For the text-containing cell, return its midpoint in [x, y] coordinate format. 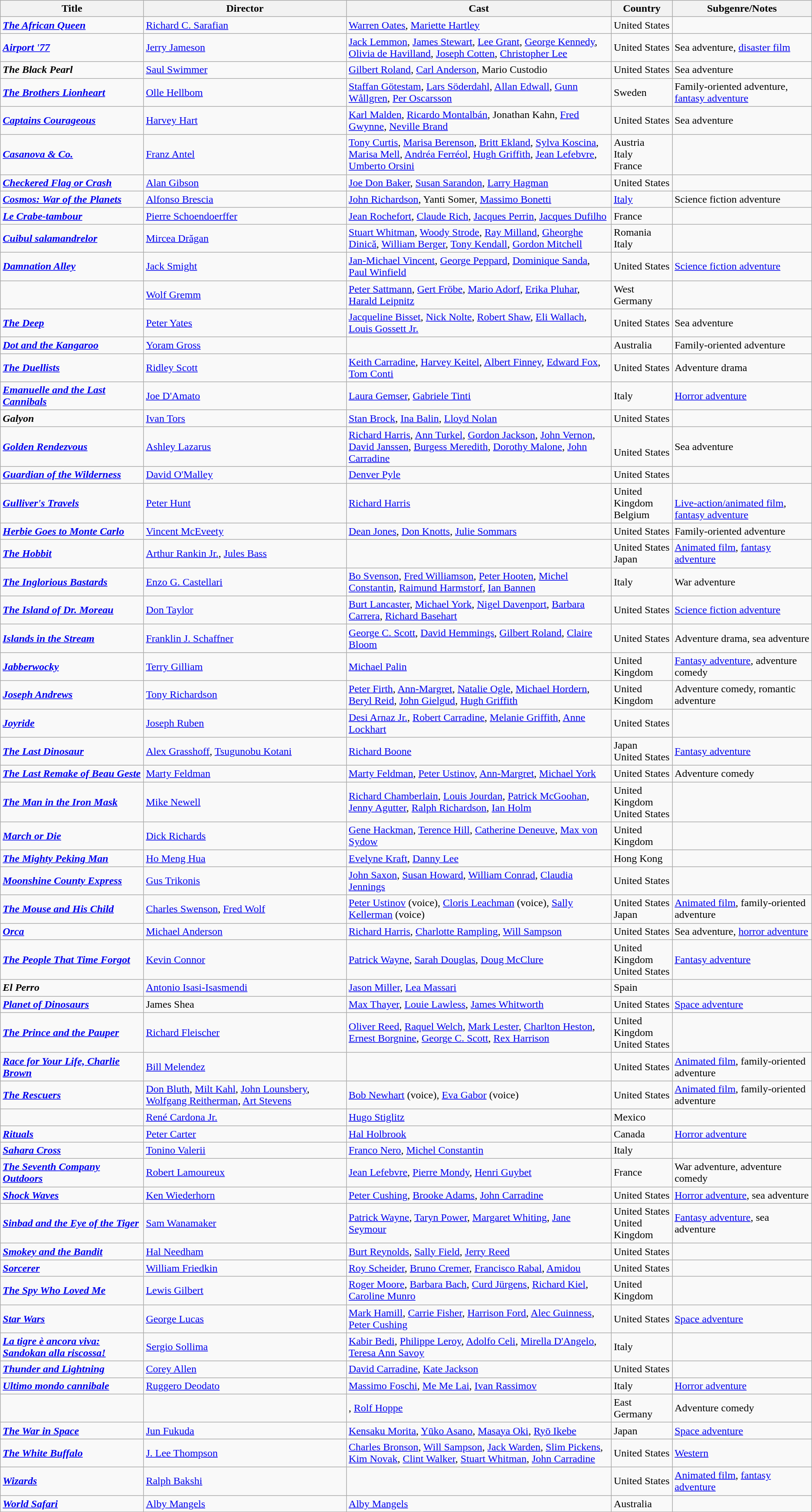
Vincent McEveety [245, 531]
Le Crabe-tambour [72, 216]
Jean Rochefort, Claude Rich, Jacques Perrin, Jacques Dufilho [479, 216]
The Island of Dr. Moreau [72, 610]
Subgenre/Notes [742, 9]
Title [72, 9]
The People That Time Forgot [72, 960]
Damnation Alley [72, 266]
Mark Hamill, Carrie Fisher, Harrison Ford, Alec Guinness, Peter Cushing [479, 1318]
Ralph Bakshi [245, 1481]
The Mighty Peking Man [72, 858]
Herbie Goes to Monte Carlo [72, 531]
Mexico [642, 1117]
Tony Richardson [245, 694]
The War in Space [72, 1430]
The Deep [72, 323]
The Last Dinosaur [72, 752]
Richard Harris, Ann Turkel, Gordon Jackson, John Vernon, David Janssen, Burgess Meredith, Dorothy Malone, John Carradine [479, 447]
Franco Nero, Michel Constantin [479, 1150]
Enzo G. Castellari [245, 582]
Stuart Whitman, Woody Strode, Ray Milland, Gheorghe Dinică, William Berger, Tony Kendall, Gordon Mitchell [479, 238]
Joseph Andrews [72, 694]
Patrick Wayne, Sarah Douglas, Doug McClure [479, 960]
Ivan Tors [245, 418]
Joe Don Baker, Susan Sarandon, Larry Hagman [479, 183]
Sinbad and the Eye of the Tiger [72, 1223]
Jack Smight [245, 266]
Hugo Stiglitz [479, 1117]
Dean Jones, Don Knotts, Julie Sommars [479, 531]
Richard Chamberlain, Louis Jourdan, Patrick McGoohan, Jenny Agutter, Ralph Richardson, Ian Holm [479, 802]
World Safari [72, 1504]
The African Queen [72, 25]
Patrick Wayne, Taryn Power, Margaret Whiting, Jane Seymour [479, 1223]
Guardian of the Wilderness [72, 475]
Arthur Rankin Jr., Jules Bass [245, 554]
, Rolf Hoppe [479, 1408]
Joyride [72, 723]
Roger Moore, Barbara Bach, Curd Jürgens, Richard Kiel, Caroline Munro [479, 1291]
Ken Wiederhorn [245, 1195]
Franklin J. Schaffner [245, 638]
Richard Boone [479, 752]
Olle Hellbom [245, 92]
The Duellists [72, 368]
Saul Swimmer [245, 70]
Alan Gibson [245, 183]
Gulliver's Travels [72, 503]
René Cardona Jr. [245, 1117]
Peter Cushing, Brooke Adams, John Carradine [479, 1195]
Jan-Michael Vincent, George Peppard, Dominique Sanda, Paul Winfield [479, 266]
Country [642, 9]
Peter Ustinov (voice), Cloris Leachman (voice), Sally Kellerman (voice) [479, 909]
Jason Miller, Lea Massari [479, 988]
Robert Lamoureux [245, 1173]
The White Buffalo [72, 1453]
Tony Curtis, Marisa Berenson, Britt Ekland, Sylva Koscina, Marisa Mell, Andréa Ferréol, Hugh Griffith, Jean Lefebvre, Umberto Orsini [479, 154]
The Black Pearl [72, 70]
Joe D'Amato [245, 396]
Charles Swenson, Fred Wolf [245, 909]
Peter Carter [245, 1134]
Dick Richards [245, 836]
Sahara Cross [72, 1150]
Burt Reynolds, Sally Field, Jerry Reed [479, 1252]
Jacqueline Bisset, Nick Nolte, Robert Shaw, Eli Wallach, Louis Gossett Jr. [479, 323]
Hal Holbrook [479, 1134]
Captains Courageous [72, 121]
Bill Melendez [245, 1067]
Richard Fleischer [245, 1032]
Sorcerer [72, 1268]
Max Thayer, Louie Lawless, James Whitworth [479, 1004]
Charles Bronson, Will Sampson, Jack Warden, Slim Pickens, Kim Novak, Clint Walker, Stuart Whitman, John Carradine [479, 1453]
Mike Newell [245, 802]
Japan [642, 1430]
William Friedkin [245, 1268]
Casanova & Co. [72, 154]
Ashley Lazarus [245, 447]
Pierre Schoendoerffer [245, 216]
Islands in the Stream [72, 638]
Ultimo mondo cannibale [72, 1386]
Peter Hunt [245, 503]
Denver Pyle [479, 475]
Moonshine County Express [72, 881]
Desi Arnaz Jr., Robert Carradine, Melanie Griffith, Anne Lockhart [479, 723]
Karl Malden, Ricardo Montalbán, Jonathan Kahn, Fred Gwynne, Neville Brand [479, 121]
Alfonso Brescia [245, 199]
J. Lee Thompson [245, 1453]
Family-oriented adventure, fantasy adventure [742, 92]
Fantasy adventure, adventure comedy [742, 667]
Sergio Sollima [245, 1347]
War adventure, adventure comedy [742, 1173]
Joseph Ruben [245, 723]
The Last Remake of Beau Geste [72, 774]
The Mouse and His Child [72, 909]
United StatesUnited Kingdom [642, 1223]
Fantasy adventure, sea adventure [742, 1223]
Jean Lefebvre, Pierre Mondy, Henri Guybet [479, 1173]
Checkered Flag or Crash [72, 183]
Gus Trikonis [245, 881]
Richard Harris, Charlotte Rampling, Will Sampson [479, 931]
Jerry Jameson [245, 48]
Tonino Valerii [245, 1150]
Smokey and the Bandit [72, 1252]
Kabir Bedi, Philippe Leroy, Adolfo Celi, Mirella D'Angelo, Teresa Ann Savoy [479, 1347]
Wizards [72, 1481]
Don Bluth, Milt Kahl, John Lounsbery, Wolfgang Reitherman, Art Stevens [245, 1095]
Cast [479, 9]
Michael Anderson [245, 931]
Staffan Götestam, Lars Söderdahl, Allan Edwall, Gunn Wållgren, Per Oscarsson [479, 92]
Western [742, 1453]
Antonio Isasi-Isasmendi [245, 988]
Marty Feldman [245, 774]
Dot and the Kangaroo [72, 345]
Galyon [72, 418]
Harvey Hart [245, 121]
The Spy Who Loved Me [72, 1291]
Emanuelle and the Last Cannibals [72, 396]
Oliver Reed, Raquel Welch, Mark Lester, Charlton Heston, Ernest Borgnine, George C. Scott, Rex Harrison [479, 1032]
Evelyne Kraft, Danny Lee [479, 858]
Sam Wanamaker [245, 1223]
Thunder and Lightning [72, 1369]
Shock Waves [72, 1195]
Lewis Gilbert [245, 1291]
Keith Carradine, Harvey Keitel, Albert Finney, Edward Fox, Tom Conti [479, 368]
Golden Rendezvous [72, 447]
The Inglorious Bastards [72, 582]
Corey Allen [245, 1369]
Cosmos: War of the Planets [72, 199]
Hal Needham [245, 1252]
West Germany [642, 294]
Live-action/animated film, fantasy adventure [742, 503]
RomaniaItaly [642, 238]
JapanUnited States [642, 752]
March or Die [72, 836]
John Richardson, Yanti Somer, Massimo Bonetti [479, 199]
Alex Grasshoff, Tsugunobu Kotani [245, 752]
Kensaku Morita, Yūko Asano, Masaya Oki, Ryō Ikebe [479, 1430]
Franz Antel [245, 154]
La tigre è ancora viva: Sandokan alla riscossa! [72, 1347]
Sea adventure, horror adventure [742, 931]
The Rescuers [72, 1095]
Wolf Gremm [245, 294]
Marty Feldman, Peter Ustinov, Ann-Margret, Michael York [479, 774]
Star Wars [72, 1318]
George Lucas [245, 1318]
Cuibul salamandrelor [72, 238]
Airport '77 [72, 48]
Bo Svenson, Fred Williamson, Peter Hooten, Michel Constantin, Raimund Harmstorf, Ian Bannen [479, 582]
George C. Scott, David Hemmings, Gilbert Roland, Claire Bloom [479, 638]
Jack Lemmon, James Stewart, Lee Grant, George Kennedy, Olivia de Havilland, Joseph Cotten, Christopher Lee [479, 48]
Race for Your Life, Charlie Brown [72, 1067]
Warren Oates, Mariette Hartley [479, 25]
Ruggero Deodato [245, 1386]
David O'Malley [245, 475]
Horror adventure, sea adventure [742, 1195]
Planet of Dinosaurs [72, 1004]
The Hobbit [72, 554]
The Seventh Company Outdoors [72, 1173]
United KingdomBelgium [642, 503]
Sweden [642, 92]
Gilbert Roland, Carl Anderson, Mario Custodio [479, 70]
Adventure drama [742, 368]
Peter Sattmann, Gert Fröbe, Mario Adorf, Erika Pluhar, Harald Leipnitz [479, 294]
Peter Yates [245, 323]
Spain [642, 988]
Gene Hackman, Terence Hill, Catherine Deneuve, Max von Sydow [479, 836]
Ho Meng Hua [245, 858]
Canada [642, 1134]
Richard C. Sarafian [245, 25]
East Germany [642, 1408]
Richard Harris [479, 503]
Massimo Foschi, Me Me Lai, Ivan Rassimov [479, 1386]
Ridley Scott [245, 368]
Terry Gilliam [245, 667]
Jun Fukuda [245, 1430]
Don Taylor [245, 610]
David Carradine, Kate Jackson [479, 1369]
Mircea Drăgan [245, 238]
Laura Gemser, Gabriele Tinti [479, 396]
John Saxon, Susan Howard, William Conrad, Claudia Jennings [479, 881]
Peter Firth, Ann-Margret, Natalie Ogle, Michael Hordern, Beryl Reid, John Gielgud, Hugh Griffith [479, 694]
Bob Newhart (voice), Eva Gabor (voice) [479, 1095]
Burt Lancaster, Michael York, Nigel Davenport, Barbara Carrera, Richard Basehart [479, 610]
Adventure comedy, romantic adventure [742, 694]
Director [245, 9]
Yoram Gross [245, 345]
The Man in the Iron Mask [72, 802]
Jabberwocky [72, 667]
Roy Scheider, Bruno Cremer, Francisco Rabal, Amidou [479, 1268]
AustriaItalyFrance [642, 154]
Orca [72, 931]
Michael Palin [479, 667]
The Prince and the Pauper [72, 1032]
Sea adventure, disaster film [742, 48]
War adventure [742, 582]
The Brothers Lionheart [72, 92]
Hong Kong [642, 858]
James Shea [245, 1004]
Stan Brock, Ina Balin, Lloyd Nolan [479, 418]
Rituals [72, 1134]
El Perro [72, 988]
Kevin Connor [245, 960]
Adventure drama, sea adventure [742, 638]
